Find where the given text appears and provide that cell's center as [x, y] coordinate. 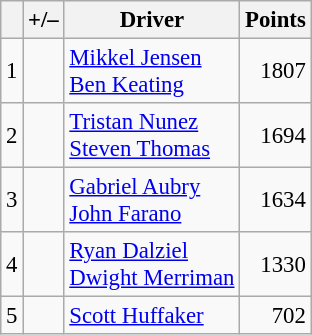
702 [276, 316]
1694 [276, 136]
1330 [276, 264]
2 [12, 136]
Driver [152, 20]
Scott Huffaker [152, 316]
Points [276, 20]
1807 [276, 72]
Gabriel Aubry John Farano [152, 200]
5 [12, 316]
+/– [44, 20]
4 [12, 264]
1 [12, 72]
Tristan Nunez Steven Thomas [152, 136]
3 [12, 200]
1634 [276, 200]
Ryan Dalziel Dwight Merriman [152, 264]
Mikkel Jensen Ben Keating [152, 72]
